Detect which cell encompasses the target text, then output its (X, Y) center coordinate. 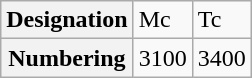
Mc (162, 20)
3400 (222, 58)
3100 (162, 58)
Designation (67, 20)
Tc (222, 20)
Numbering (67, 58)
